Locate the cell with the specified text and output its (x, y) center coordinate. 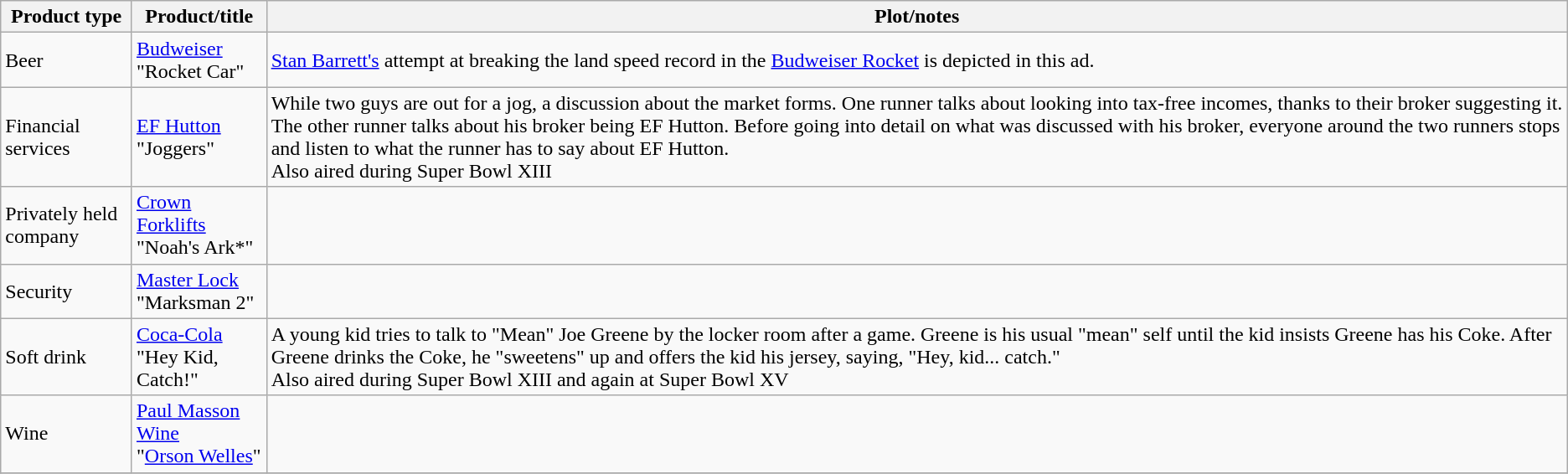
Soft drink (67, 357)
Product/title (199, 17)
Beer (67, 60)
Crown Forklifts"Noah's Ark*" (199, 225)
Budweiser"Rocket Car" (199, 60)
Paul Masson Wine"Orson Welles" (199, 434)
Product type (67, 17)
Plot/notes (916, 17)
Master Lock"Marksman 2" (199, 291)
Security (67, 291)
Wine (67, 434)
Financial services (67, 137)
Privately held company (67, 225)
Stan Barrett's attempt at breaking the land speed record in the Budweiser Rocket is depicted in this ad. (916, 60)
Coca-Cola"Hey Kid, Catch!" (199, 357)
EF Hutton"Joggers" (199, 137)
